Determine the (x, y) coordinate at the center of the cell enclosing the given text.  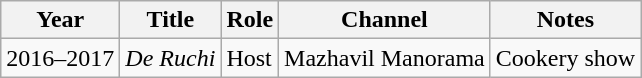
Channel (385, 20)
Cookery show (565, 58)
Host (250, 58)
2016–2017 (60, 58)
Title (170, 20)
Year (60, 20)
Role (250, 20)
Notes (565, 20)
Mazhavil Manorama (385, 58)
De Ruchi (170, 58)
